Output the [X, Y] coordinate of the center of the cell containing the given text.  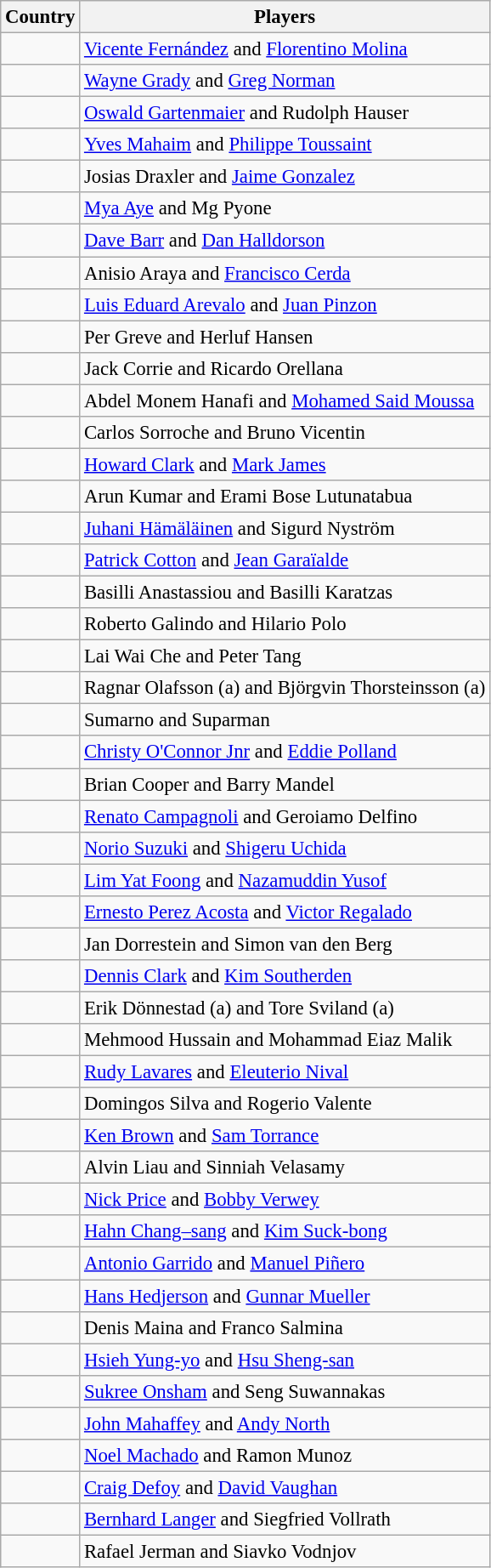
Antonio Garrido and Manuel Piñero [285, 1264]
Abdel Monem Hanafi and Mohamed Said Moussa [285, 401]
Oswald Gartenmaier and Rudolph Hauser [285, 113]
Josias Draxler and Jaime Gonzalez [285, 177]
Ken Brown and Sam Torrance [285, 1136]
Sumarno and Suparman [285, 720]
Ernesto Perez Acosta and Victor Regalado [285, 912]
Mehmood Hussain and Mohammad Eiaz Malik [285, 1040]
Basilli Anastassiou and Basilli Karatzas [285, 593]
Patrick Cotton and Jean Garaïalde [285, 560]
John Mahaffey and Andy North [285, 1423]
Dennis Clark and Kim Southerden [285, 976]
Carlos Sorroche and Bruno Vicentin [285, 433]
Anisio Araya and Francisco Cerda [285, 273]
Lim Yat Foong and Nazamuddin Yusof [285, 880]
Vicente Fernández and Florentino Molina [285, 49]
Erik Dönnestad (a) and Tore Sviland (a) [285, 1008]
Juhani Hämäläinen and Sigurd Nyström [285, 528]
Bernhard Langer and Siegfried Vollrath [285, 1520]
Alvin Liau and Sinniah Velasamy [285, 1167]
Lai Wai Che and Peter Tang [285, 656]
Players [285, 17]
Jan Dorrestein and Simon van den Berg [285, 944]
Hsieh Yung-yo and Hsu Sheng-san [285, 1360]
Craig Defoy and David Vaughan [285, 1487]
Arun Kumar and Erami Bose Lutunatabua [285, 497]
Yves Mahaim and Philippe Toussaint [285, 145]
Denis Maina and Franco Salmina [285, 1327]
Howard Clark and Mark James [285, 464]
Hans Hedjerson and Gunnar Mueller [285, 1296]
Domingos Silva and Rogerio Valente [285, 1104]
Rudy Lavares and Eleuterio Nival [285, 1072]
Nick Price and Bobby Verwey [285, 1200]
Jack Corrie and Ricardo Orellana [285, 368]
Luis Eduard Arevalo and Juan Pinzon [285, 304]
Dave Barr and Dan Halldorson [285, 241]
Noel Machado and Ramon Munoz [285, 1456]
Renato Campagnoli and Geroiamo Delfino [285, 816]
Ragnar Olafsson (a) and Björgvin Thorsteinsson (a) [285, 688]
Rafael Jerman and Siavko Vodnjov [285, 1551]
Wayne Grady and Greg Norman [285, 81]
Norio Suzuki and Shigeru Uchida [285, 848]
Sukree Onsham and Seng Suwannakas [285, 1391]
Christy O'Connor Jnr and Eddie Polland [285, 753]
Mya Aye and Mg Pyone [285, 208]
Roberto Galindo and Hilario Polo [285, 624]
Country [41, 17]
Brian Cooper and Barry Mandel [285, 784]
Hahn Chang–sang and Kim Suck-bong [285, 1232]
Per Greve and Herluf Hansen [285, 337]
